Determine the [X, Y] coordinate at the center of the cell enclosing the given text.  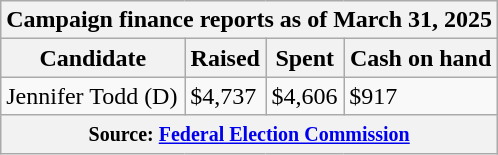
Jennifer Todd (D) [93, 96]
$4,606 [305, 96]
Cash on hand [421, 58]
Raised [226, 58]
Source: Federal Election Commission [250, 134]
Spent [305, 58]
$4,737 [226, 96]
Candidate [93, 58]
Campaign finance reports as of March 31, 2025 [250, 20]
$917 [421, 96]
